Identify which cell holds the provided text, then report its [x, y] central coordinate. 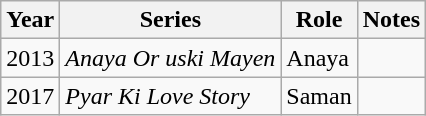
Year [30, 20]
Series [170, 20]
2017 [30, 96]
Anaya [319, 58]
Saman [319, 96]
Pyar Ki Love Story [170, 96]
2013 [30, 58]
Notes [391, 20]
Role [319, 20]
Anaya Or uski Mayen [170, 58]
